Find where the given text appears and provide that cell's center as (X, Y) coordinate. 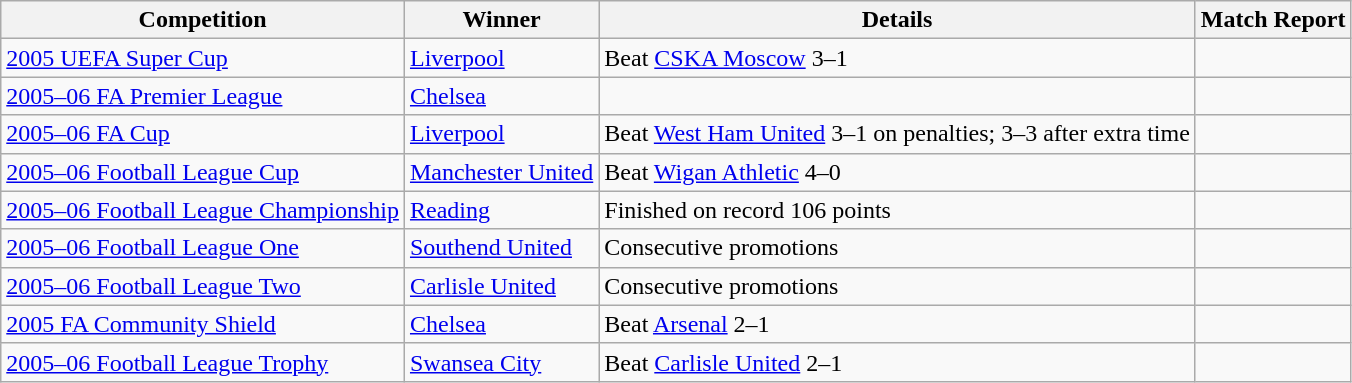
Beat Arsenal 2–1 (898, 324)
Details (898, 20)
Competition (203, 20)
Manchester United (501, 172)
2005–06 Football League One (203, 248)
2005 UEFA Super Cup (203, 58)
Beat CSKA Moscow 3–1 (898, 58)
Swansea City (501, 362)
2005–06 FA Cup (203, 134)
Winner (501, 20)
Beat West Ham United 3–1 on penalties; 3–3 after extra time (898, 134)
2005–06 Football League Two (203, 286)
2005 FA Community Shield (203, 324)
2005–06 Football League Championship (203, 210)
2005–06 FA Premier League (203, 96)
Finished on record 106 points (898, 210)
Carlisle United (501, 286)
Match Report (1273, 20)
Beat Wigan Athletic 4–0 (898, 172)
2005–06 Football League Cup (203, 172)
Beat Carlisle United 2–1 (898, 362)
Reading (501, 210)
Southend United (501, 248)
2005–06 Football League Trophy (203, 362)
